Provide the (X, Y) coordinate of the cell's center where the given text is located.  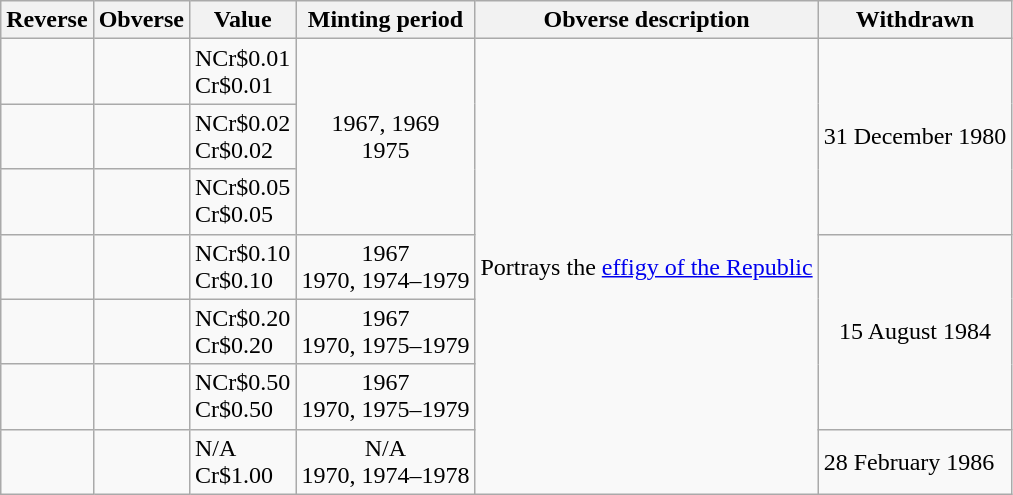
19671970, 1974–1979 (386, 266)
Value (242, 20)
19671970, 1975–1979 (386, 396)
NCr$0.01Cr$0.01 (242, 72)
Minting period (386, 20)
Withdrawn (915, 20)
NCr$0.20Cr$0.20 (242, 332)
1967 1970, 1975–1979 (386, 332)
Reverse (47, 20)
31 December 1980 (915, 136)
N/ACr$1.00 (242, 462)
NCr$0.10Cr$0.10 (242, 266)
15 August 1984 (915, 332)
Obverse (141, 20)
28 February 1986 (915, 462)
NCr$0.05Cr$0.05 (242, 202)
Portrays the effigy of the Republic (646, 266)
NCr$0.02Cr$0.02 (242, 136)
1967, 19691975 (386, 136)
Obverse description (646, 20)
NCr$0.50Cr$0.50 (242, 396)
N/A1970, 1974–1978 (386, 462)
